Pinpoint the cell where the given text exists, returning its [X, Y] midpoint coordinate. 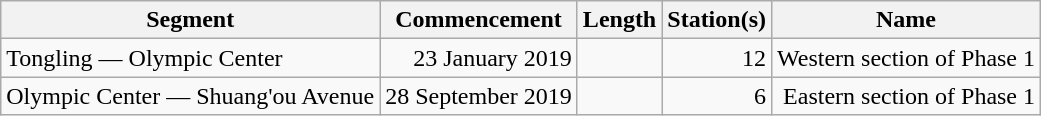
Segment [190, 20]
Commencement [479, 20]
Olympic Center — Shuang'ou Avenue [190, 96]
28 September 2019 [479, 96]
Eastern section of Phase 1 [906, 96]
12 [717, 58]
Station(s) [717, 20]
Western section of Phase 1 [906, 58]
6 [717, 96]
23 January 2019 [479, 58]
Tongling — Olympic Center [190, 58]
Length [619, 20]
Name [906, 20]
